Pinpoint the cell where the given text exists, returning its [x, y] midpoint coordinate. 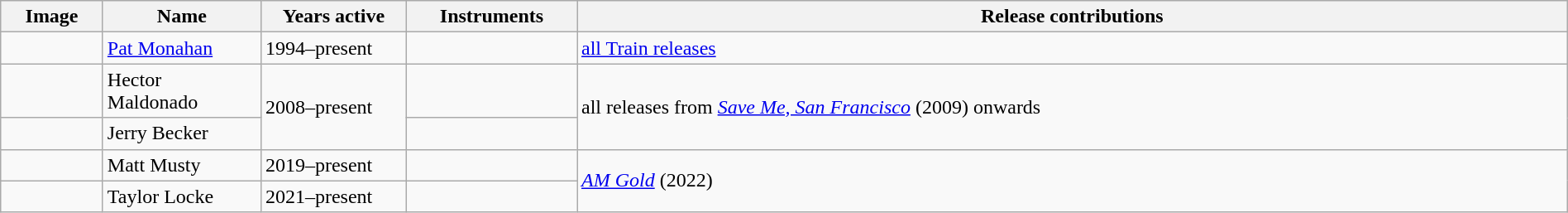
Release contributions [1073, 17]
Instruments [491, 17]
1994–present [333, 48]
Pat Monahan [182, 48]
2019–present [333, 165]
Taylor Locke [182, 196]
Name [182, 17]
Hector Maldonado [182, 91]
AM Gold (2022) [1073, 181]
all releases from Save Me, San Francisco (2009) onwards [1073, 106]
2008–present [333, 106]
Years active [333, 17]
all Train releases [1073, 48]
2021–present [333, 196]
Matt Musty [182, 165]
Jerry Becker [182, 133]
Image [52, 17]
